Output the (x, y) coordinate of the center of the cell containing the given text.  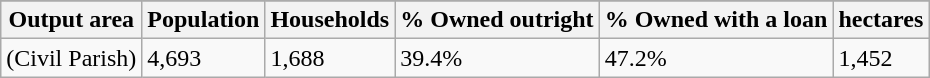
hectares (881, 20)
1,452 (881, 58)
% Owned with a loan (716, 20)
% Owned outright (497, 20)
1,688 (330, 58)
4,693 (204, 58)
(Civil Parish) (72, 58)
Population (204, 20)
39.4% (497, 58)
47.2% (716, 58)
Households (330, 20)
Output area (72, 20)
